For the text-containing cell, return its midpoint in (X, Y) coordinate format. 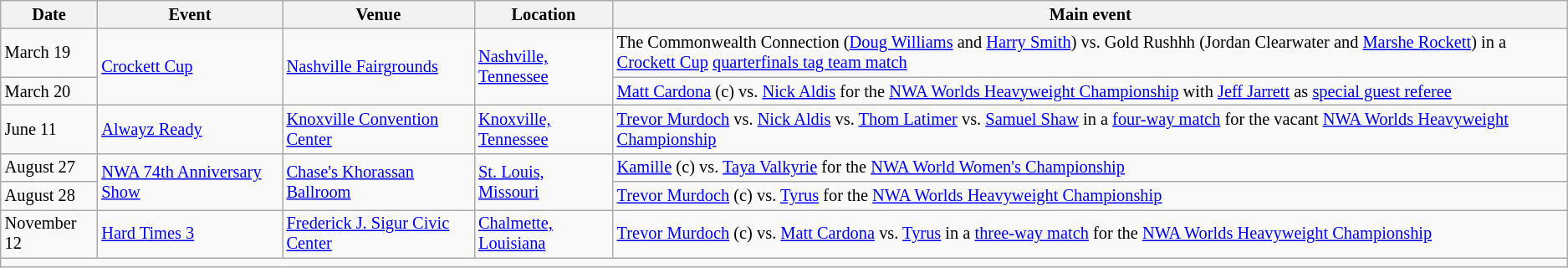
NWA 74th Anniversary Show (189, 181)
Trevor Murdoch (c) vs. Tyrus for the NWA Worlds Heavyweight Championship (1090, 196)
Trevor Murdoch (c) vs. Matt Cardona vs. Tyrus in a three-way match for the NWA Worlds Heavyweight Championship (1090, 234)
Crockett Cup (189, 67)
Knoxville, Tennessee (544, 129)
Location (544, 14)
June 11 (49, 129)
Trevor Murdoch vs. Nick Aldis vs. Thom Latimer vs. Samuel Shaw in a four-way match for the vacant NWA Worlds Heavyweight Championship (1090, 129)
Nashville, Tennessee (544, 67)
Matt Cardona (c) vs. Nick Aldis for the NWA Worlds Heavyweight Championship with Jeff Jarrett as special guest referee (1090, 91)
Chase's Khorassan Ballroom (379, 181)
Date (49, 14)
Nashville Fairgrounds (379, 67)
Hard Times 3 (189, 234)
March 20 (49, 91)
Event (189, 14)
Knoxville Convention Center (379, 129)
August 28 (49, 196)
Venue (379, 14)
St. Louis, Missouri (544, 181)
March 19 (49, 53)
Chalmette, Louisiana (544, 234)
Frederick J. Sigur Civic Center (379, 234)
Alwayz Ready (189, 129)
August 27 (49, 167)
Main event (1090, 14)
Kamille (c) vs. Taya Valkyrie for the NWA World Women's Championship (1090, 167)
November 12 (49, 234)
